Locate the cell with the specified text and output its (X, Y) center coordinate. 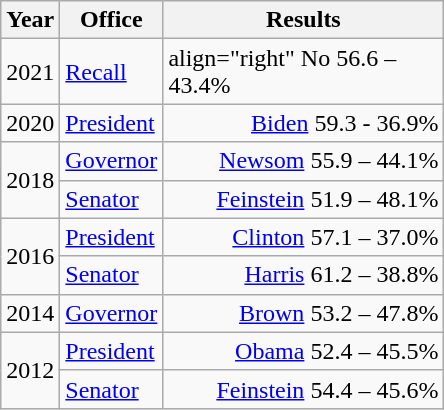
Office (112, 20)
align="right" No 56.6 – 43.4% (304, 72)
2012 (30, 370)
Results (304, 20)
2014 (30, 313)
Biden 59.3 - 36.9% (304, 123)
Feinstein 54.4 – 45.6% (304, 389)
Year (30, 20)
2016 (30, 256)
2020 (30, 123)
Newsom 55.9 – 44.1% (304, 161)
2018 (30, 180)
Harris 61.2 – 38.8% (304, 275)
2021 (30, 72)
Obama 52.4 – 45.5% (304, 351)
Clinton 57.1 – 37.0% (304, 237)
Recall (112, 72)
Brown 53.2 – 47.8% (304, 313)
Feinstein 51.9 – 48.1% (304, 199)
